Locate the cell with the specified text and output its [x, y] center coordinate. 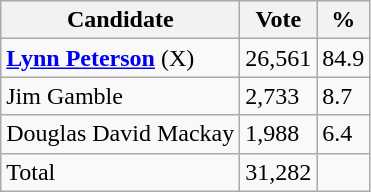
Lynn Peterson (X) [120, 58]
26,561 [278, 58]
Total [120, 172]
6.4 [344, 134]
Vote [278, 20]
1,988 [278, 134]
31,282 [278, 172]
Jim Gamble [120, 96]
% [344, 20]
8.7 [344, 96]
Candidate [120, 20]
Douglas David Mackay [120, 134]
84.9 [344, 58]
2,733 [278, 96]
